Locate the cell with the specified text and output its [X, Y] center coordinate. 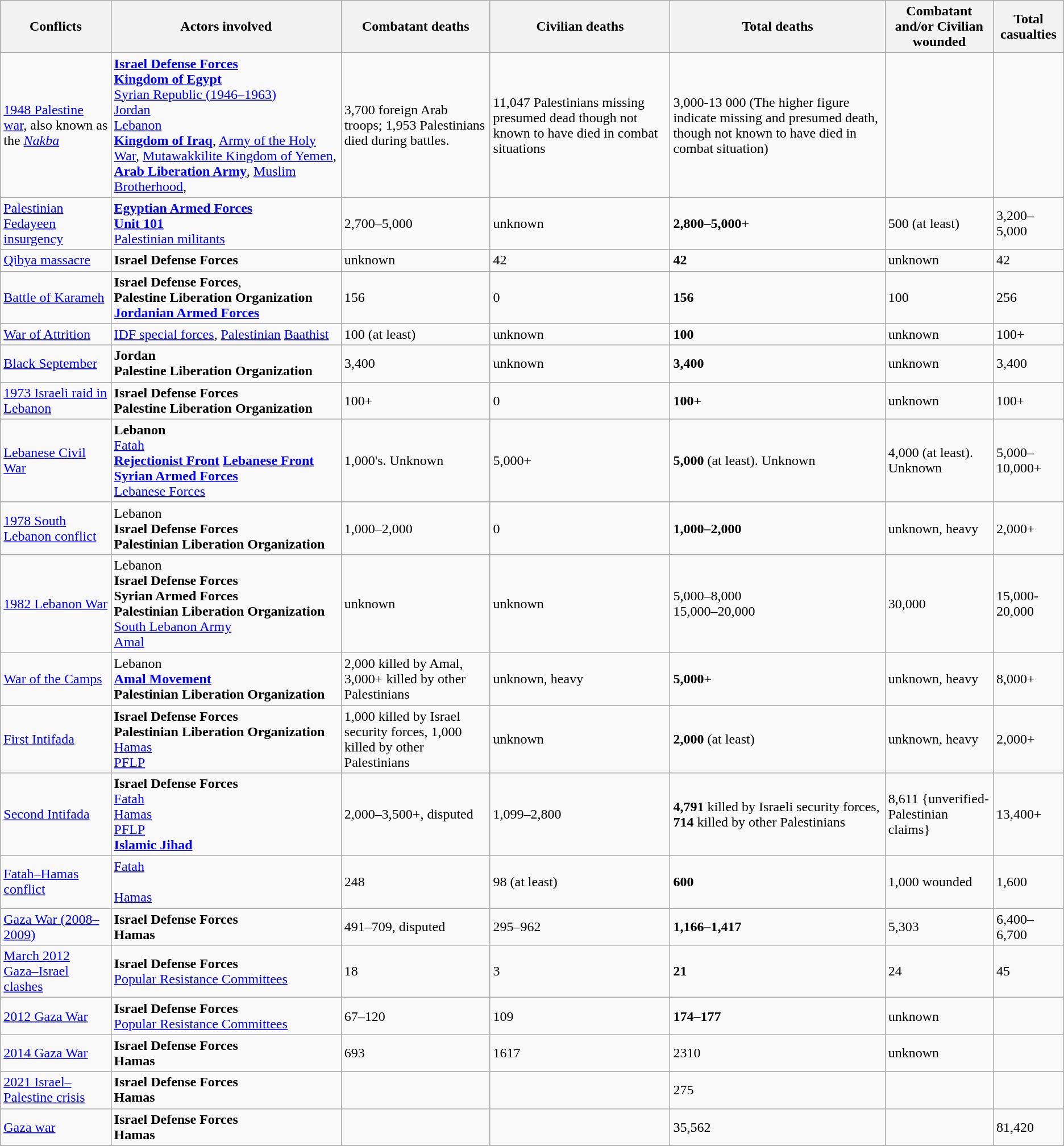
100 (at least) [415, 334]
Gaza war [56, 1127]
Combatant and/or Civilian wounded [939, 27]
2310 [778, 1053]
Second Intifada [56, 815]
600 [778, 882]
2,000–3,500+, disputed [415, 815]
1,099–2,800 [580, 815]
2012 Gaza War [56, 1016]
693 [415, 1053]
Fatah Hamas [226, 882]
3,200–5,000 [1029, 223]
4,791 killed by Israeli security forces, 714 killed by other Palestinians [778, 815]
109 [580, 1016]
Total casualties [1029, 27]
Lebanon Amal Movement Palestinian Liberation Organization [226, 679]
1982 Lebanon War [56, 604]
Black September [56, 364]
81,420 [1029, 1127]
Lebanese Civil War [56, 460]
2,000 killed by Amal, 3,000+ killed by other Palestinians [415, 679]
Combatant deaths [415, 27]
1,600 [1029, 882]
Jordan Palestine Liberation Organization [226, 364]
Actors involved [226, 27]
5,000–10,000+ [1029, 460]
First Intifada [56, 739]
2,700–5,000 [415, 223]
30,000 [939, 604]
March 2012 Gaza–Israel clashes [56, 971]
War of the Camps [56, 679]
Qibya massacre [56, 260]
1973 Israeli raid in Lebanon [56, 400]
1,000 killed by Israel security forces, 1,000 killed by other Palestinians [415, 739]
Israel Defense Forces [226, 260]
500 (at least) [939, 223]
Palestinian Fedayeen insurgency [56, 223]
3,700 foreign Arab troops; 1,953 Palestinians died during battles. [415, 125]
5,000 (at least). Unknown [778, 460]
1,166–1,417 [778, 927]
15,000-20,000 [1029, 604]
35,562 [778, 1127]
2021 Israel–Palestine crisis [56, 1090]
13,400+ [1029, 815]
IDF special forces, Palestinian Baathist [226, 334]
6,400–6,700 [1029, 927]
Egyptian Armed Forces Unit 101Palestinian militants [226, 223]
67–120 [415, 1016]
5,303 [939, 927]
275 [778, 1090]
Battle of Karameh [56, 297]
2014 Gaza War [56, 1053]
Lebanon Israel Defense Forces Syrian Armed Forces Palestinian Liberation OrganizationSouth Lebanon ArmyAmal [226, 604]
Civilian deaths [580, 27]
4,000 (at least). Unknown [939, 460]
98 (at least) [580, 882]
11,047 Palestinians missing presumed dead though not known to have died in combat situations [580, 125]
3 [580, 971]
Gaza War (2008–2009) [56, 927]
Total deaths [778, 27]
Fatah–Hamas conflict [56, 882]
1,000's. Unknown [415, 460]
24 [939, 971]
Israel Defense Forces, Palestine Liberation Organization Jordanian Armed Forces [226, 297]
8,611 {unverified-Palestinian claims} [939, 815]
8,000+ [1029, 679]
248 [415, 882]
1617 [580, 1053]
Israel Defense Forces Palestinian Liberation Organization Hamas PFLP [226, 739]
5,000–8,000 15,000–20,000 [778, 604]
Israel Defense ForcesFatah Hamas PFLP Islamic Jihad [226, 815]
1,000 wounded [939, 882]
1948 Palestine war, also known as the Nakba [56, 125]
2,800–5,000+ [778, 223]
491–709, disputed [415, 927]
295–962 [580, 927]
Israel Defense Forces Palestine Liberation Organization [226, 400]
3,000-13 000 (The higher figure indicate missing and presumed death, though not known to have died in combat situation) [778, 125]
Lebanon Israel Defense Forces Palestinian Liberation Organization [226, 528]
256 [1029, 297]
2,000 (at least) [778, 739]
21 [778, 971]
Lebanon FatahRejectionist Front Lebanese Front Syrian Armed ForcesLebanese Forces [226, 460]
1978 South Lebanon conflict [56, 528]
45 [1029, 971]
War of Attrition [56, 334]
Conflicts [56, 27]
18 [415, 971]
174–177 [778, 1016]
